Capture the cell that displays the provided text and extract its (X, Y) central coordinate. 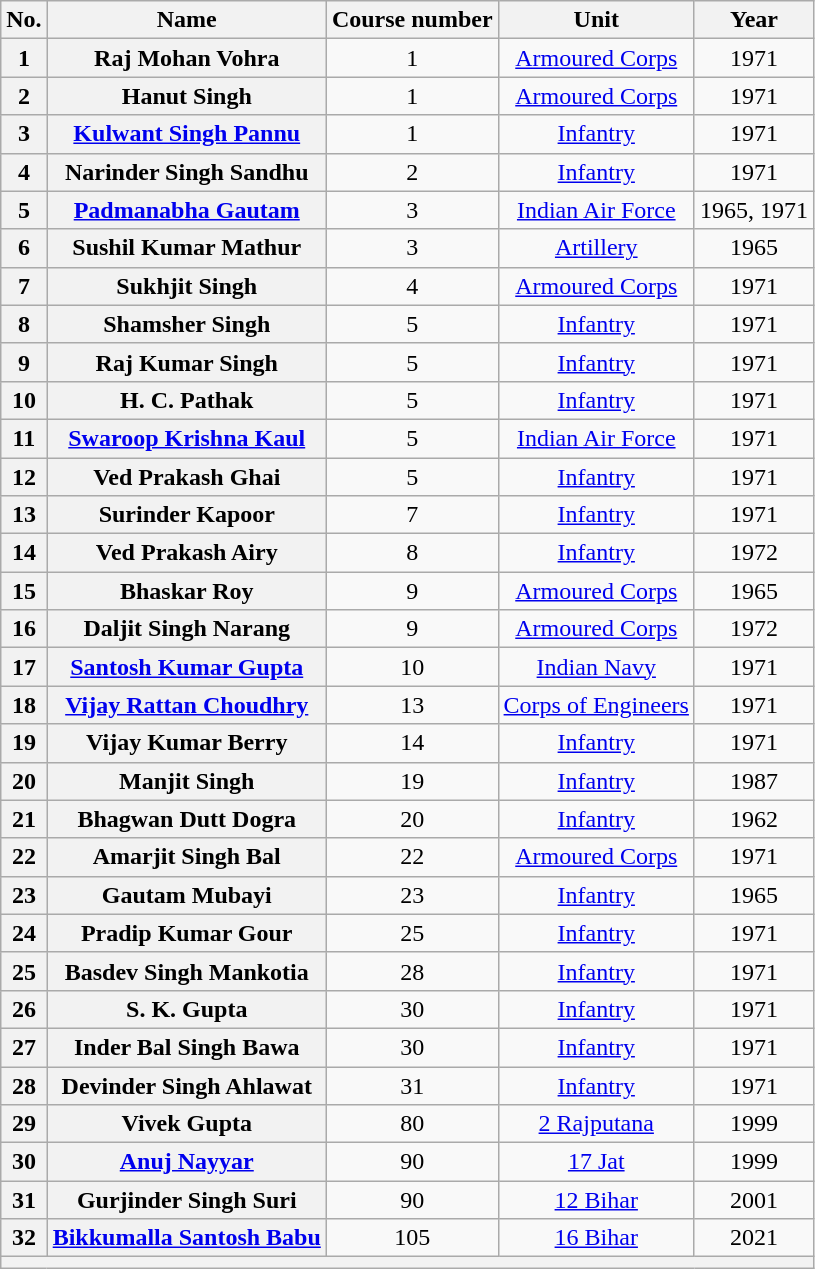
Raj Kumar Singh (186, 362)
105 (412, 1238)
2001 (754, 1200)
Year (754, 20)
Devinder Singh Ahlawat (186, 1085)
Course number (412, 20)
Unit (596, 20)
H. C. Pathak (186, 400)
2 Rajputana (596, 1124)
Sukhjit Singh (186, 286)
Swaroop Krishna Kaul (186, 438)
Hanut Singh (186, 96)
32 (24, 1238)
Corps of Engineers (596, 705)
18 (24, 705)
16 Bihar (596, 1238)
Kulwant Singh Pannu (186, 134)
6 (24, 248)
15 (24, 591)
26 (24, 1009)
12 Bihar (596, 1200)
Santosh Kumar Gupta (186, 667)
2021 (754, 1238)
Surinder Kapoor (186, 515)
80 (412, 1124)
1962 (754, 819)
Vivek Gupta (186, 1124)
S. K. Gupta (186, 1009)
27 (24, 1047)
29 (24, 1124)
Anuj Nayyar (186, 1162)
Narinder Singh Sandhu (186, 172)
Shamsher Singh (186, 324)
Artillery (596, 248)
No. (24, 20)
12 (24, 477)
Amarjit Singh Bal (186, 857)
Sushil Kumar Mathur (186, 248)
Indian Navy (596, 667)
Gurjinder Singh Suri (186, 1200)
Ved Prakash Ghai (186, 477)
16 (24, 629)
17 Jat (596, 1162)
Ved Prakash Airy (186, 553)
1987 (754, 781)
Inder Bal Singh Bawa (186, 1047)
Manjit Singh (186, 781)
Basdev Singh Mankotia (186, 971)
1965, 1971 (754, 210)
Vijay Kumar Berry (186, 743)
21 (24, 819)
11 (24, 438)
Bhagwan Dutt Dogra (186, 819)
Bhaskar Roy (186, 591)
Raj Mohan Vohra (186, 58)
Padmanabha Gautam (186, 210)
Gautam Mubayi (186, 895)
Daljit Singh Narang (186, 629)
Name (186, 20)
24 (24, 933)
Pradip Kumar Gour (186, 933)
Vijay Rattan Choudhry (186, 705)
17 (24, 667)
Bikkumalla Santosh Babu (186, 1238)
